Return [X, Y] of the center of cell containing provided text 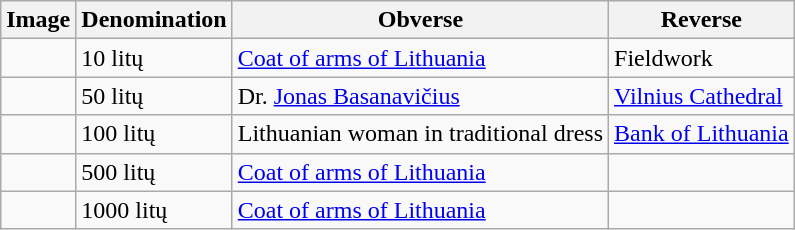
1000 litų [154, 210]
Reverse [702, 20]
100 litų [154, 134]
Obverse [420, 20]
Fieldwork [702, 58]
Lithuanian woman in traditional dress [420, 134]
Vilnius Cathedral [702, 96]
10 litų [154, 58]
Bank of Lithuania [702, 134]
Image [38, 20]
Dr. Jonas Basanavičius [420, 96]
50 litų [154, 96]
500 litų [154, 172]
Denomination [154, 20]
